Provide the [x, y] coordinate of the cell's center where the given text is located.  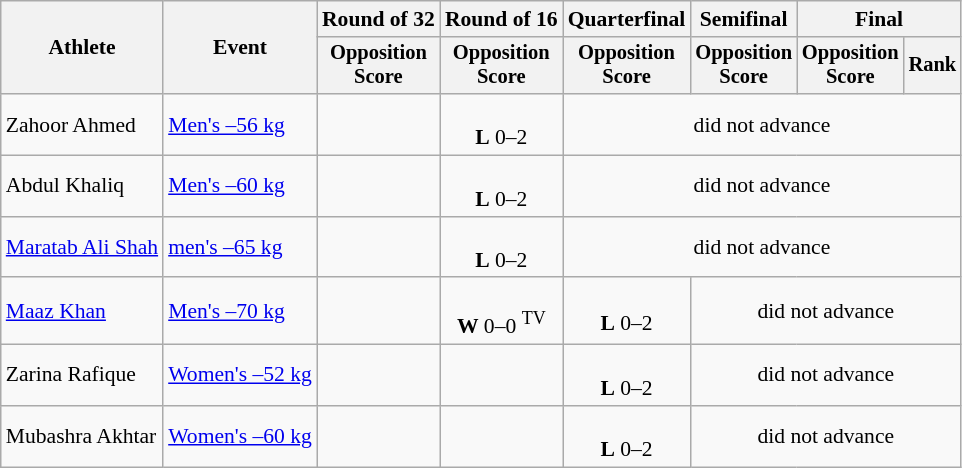
men's –65 kg [240, 248]
Maaz Khan [82, 312]
Round of 16 [502, 19]
Rank [933, 66]
Quarterfinal [627, 19]
Men's –70 kg [240, 312]
W 0–0 TV [502, 312]
Maratab Ali Shah [82, 248]
Men's –56 kg [240, 124]
Semifinal [744, 19]
Round of 32 [378, 19]
Men's –60 kg [240, 186]
Final [879, 19]
Event [240, 48]
Abdul Khaliq [82, 186]
Athlete [82, 48]
Women's –60 kg [240, 436]
Women's –52 kg [240, 376]
Zarina Rafique [82, 376]
Zahoor Ahmed [82, 124]
Mubashra Akhtar [82, 436]
